Determine the [X, Y] coordinate at the center of the cell enclosing the given text.  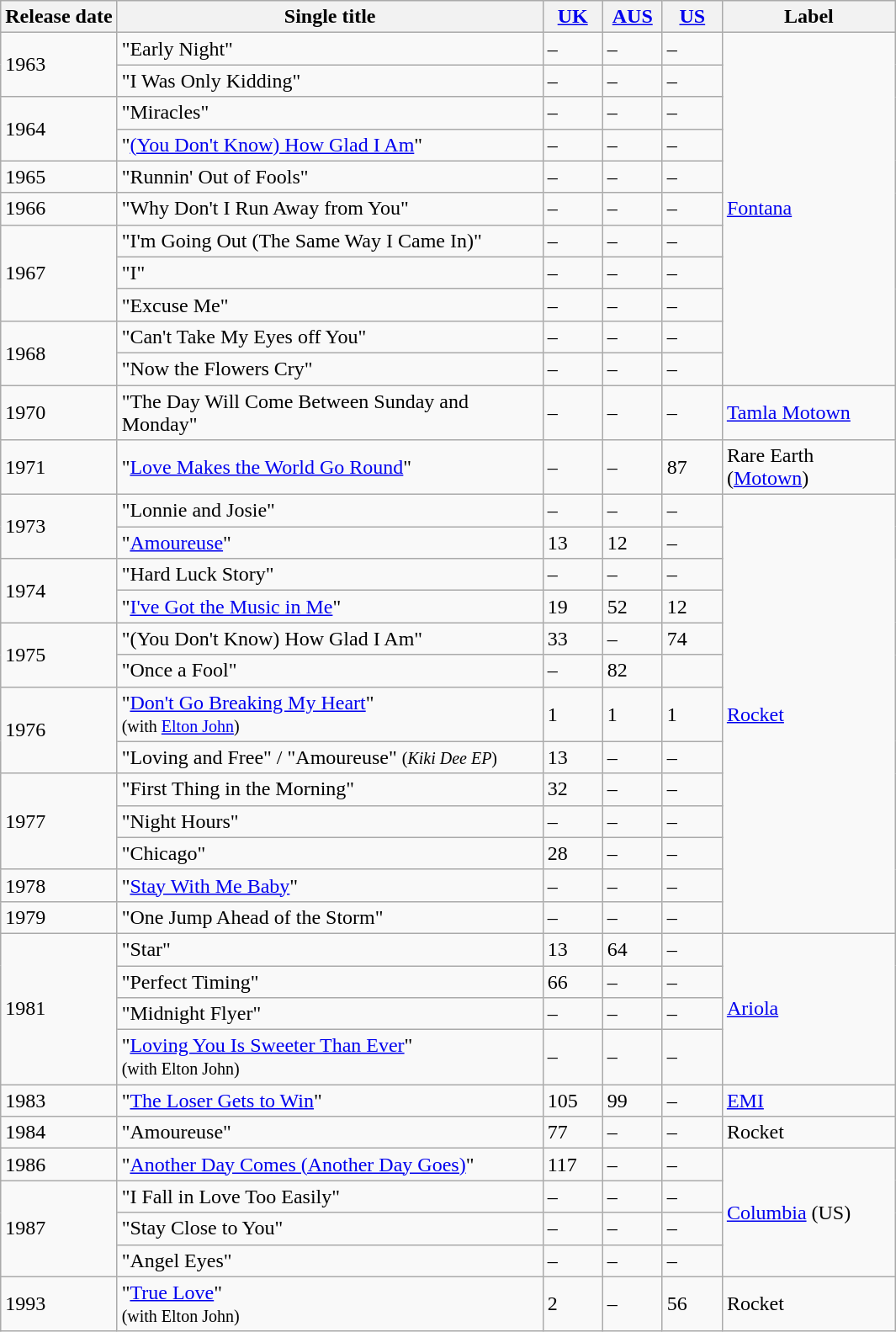
US [692, 17]
"Miracles" [330, 113]
74 [692, 639]
1966 [59, 209]
"Midnight Flyer" [330, 1014]
"Loving and Free" / "Amoureuse" (Kiki Dee EP) [330, 757]
"Can't Take My Eyes off You" [330, 337]
"I" [330, 273]
1986 [59, 1165]
Fontana [809, 209]
"Excuse Me" [330, 305]
"Now the Flowers Cry" [330, 369]
"Chicago" [330, 853]
Release date [59, 17]
"Perfect Timing" [330, 982]
"Star" [330, 949]
"The Day Will Come Between Sunday and Monday" [330, 412]
Columbia (US) [809, 1213]
"Don't Go Breaking My Heart"(with Elton John) [330, 714]
1964 [59, 129]
"Runnin' Out of Fools" [330, 177]
1973 [59, 527]
"Another Day Comes (Another Day Goes)" [330, 1165]
1977 [59, 821]
EMI [809, 1101]
"Hard Luck Story" [330, 575]
"I'm Going Out (The Same Way I Came In)" [330, 241]
"Angel Eyes" [330, 1260]
"True Love" (with Elton John) [330, 1304]
52 [633, 607]
1983 [59, 1101]
105 [572, 1101]
"First Thing in the Morning" [330, 789]
AUS [633, 17]
28 [572, 853]
"I've Got the Music in Me" [330, 607]
1993 [59, 1304]
Single title [330, 17]
1965 [59, 177]
19 [572, 607]
1975 [59, 655]
99 [633, 1101]
"The Loser Gets to Win" [330, 1101]
1963 [59, 65]
56 [692, 1304]
"Early Night" [330, 49]
"One Jump Ahead of the Storm" [330, 917]
1970 [59, 412]
1987 [59, 1229]
"Stay With Me Baby" [330, 885]
1974 [59, 591]
"Love Makes the World Go Round" [330, 468]
"I Was Only Kidding" [330, 81]
64 [633, 949]
2 [572, 1304]
"Lonnie and Josie" [330, 511]
1968 [59, 353]
1976 [59, 730]
1979 [59, 917]
32 [572, 789]
117 [572, 1165]
1981 [59, 1008]
1984 [59, 1133]
1971 [59, 468]
33 [572, 639]
87 [692, 468]
82 [633, 671]
UK [572, 17]
77 [572, 1133]
1967 [59, 273]
"Why Don't I Run Away from You" [330, 209]
Tamla Motown [809, 412]
"Loving You Is Sweeter Than Ever"(with Elton John) [330, 1057]
Ariola [809, 1008]
Rare Earth (Motown) [809, 468]
66 [572, 982]
1978 [59, 885]
"I Fall in Love Too Easily" [330, 1197]
"Stay Close to You" [330, 1229]
Label [809, 17]
"Once a Fool" [330, 671]
"Night Hours" [330, 821]
